Detect which cell encompasses the target text, then output its (X, Y) center coordinate. 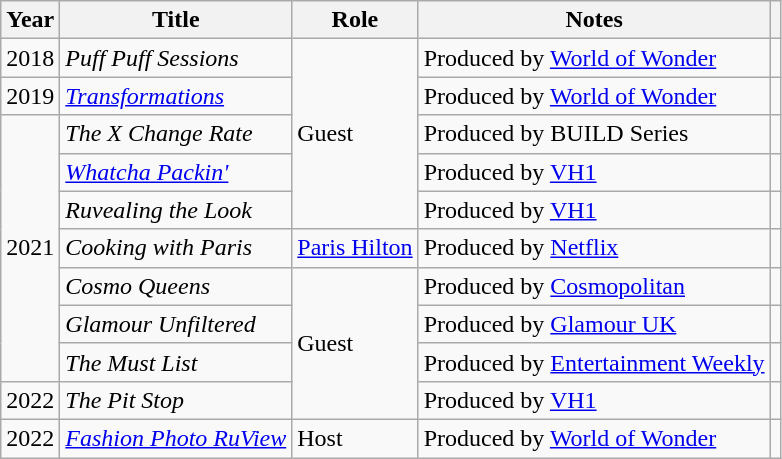
2021 (30, 248)
The Must List (176, 362)
Role (355, 20)
Cosmo Queens (176, 286)
Title (176, 20)
Produced by Glamour UK (594, 324)
Year (30, 20)
Notes (594, 20)
Produced by BUILD Series (594, 134)
The X Change Rate (176, 134)
Fashion Photo RuView (176, 438)
Transformations (176, 96)
Puff Puff Sessions (176, 58)
Paris Hilton (355, 248)
The Pit Stop (176, 400)
Glamour Unfiltered (176, 324)
Host (355, 438)
2018 (30, 58)
Produced by Entertainment Weekly (594, 362)
Cooking with Paris (176, 248)
Produced by Cosmopolitan (594, 286)
Ruvealing the Look (176, 210)
2019 (30, 96)
Whatcha Packin' (176, 172)
Produced by Netflix (594, 248)
